Output the (X, Y) coordinate of the center of the cell containing the given text.  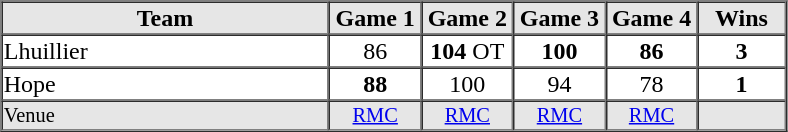
3 (742, 50)
78 (651, 84)
Wins (742, 18)
Game 3 (559, 18)
Team (165, 18)
Game 1 (375, 18)
Game 2 (467, 18)
88 (375, 84)
Venue (165, 115)
Lhuillier (165, 50)
94 (559, 84)
Game 4 (651, 18)
104 OT (467, 50)
Hope (165, 84)
1 (742, 84)
